Extract the (X, Y) coordinate from the center of the cell holding the provided text.  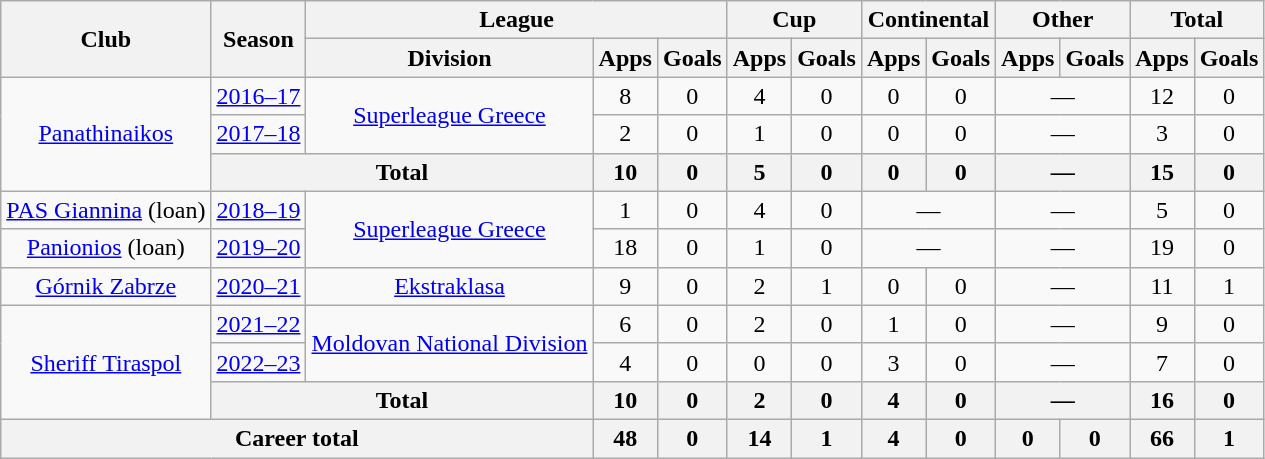
Season (258, 39)
66 (1162, 438)
11 (1162, 286)
19 (1162, 248)
12 (1162, 96)
2021–22 (258, 324)
Continental (928, 20)
6 (625, 324)
2019–20 (258, 248)
Panathinaikos (106, 134)
Club (106, 39)
2017–18 (258, 134)
18 (625, 248)
14 (759, 438)
2020–21 (258, 286)
Other (1063, 20)
PAS Giannina (loan) (106, 210)
2022–23 (258, 362)
8 (625, 96)
15 (1162, 172)
2018–19 (258, 210)
League (516, 20)
16 (1162, 400)
Career total (297, 438)
Division (450, 58)
48 (625, 438)
Ekstraklasa (450, 286)
Sheriff Tiraspol (106, 362)
Cup (794, 20)
Górnik Zabrze (106, 286)
2016–17 (258, 96)
Panionios (loan) (106, 248)
7 (1162, 362)
Moldovan National Division (450, 343)
